Determine the [X, Y] coordinate at the center of the cell enclosing the given text.  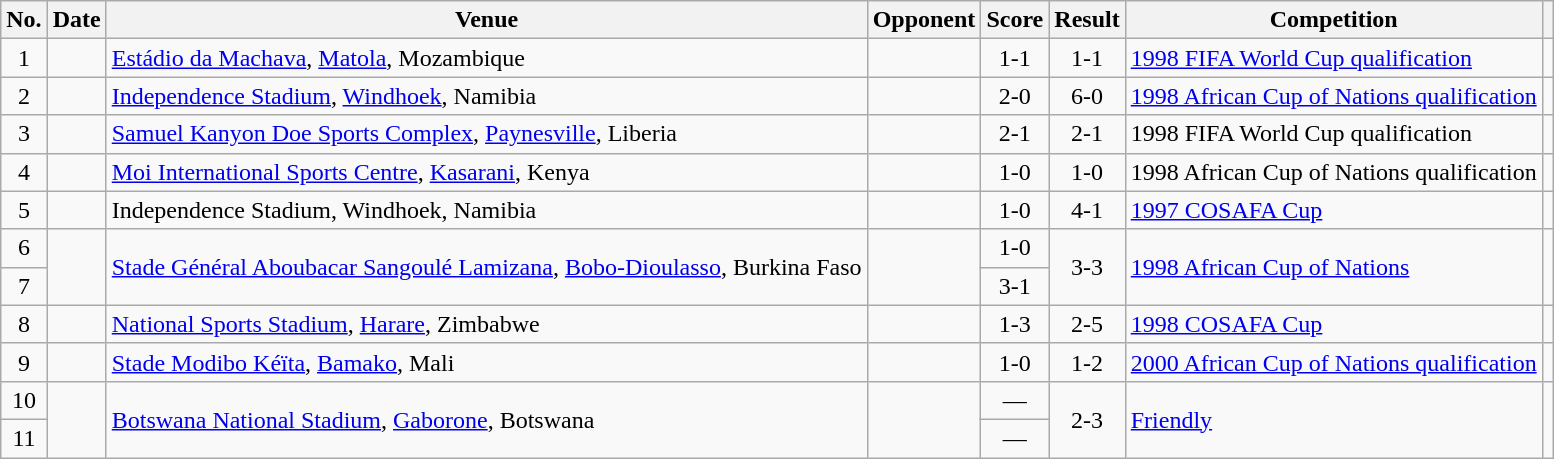
Opponent [924, 20]
1997 COSAFA Cup [1334, 210]
3-1 [1015, 286]
Result [1087, 20]
No. [24, 20]
Botswana National Stadium, Gaborone, Botswana [486, 419]
7 [24, 286]
6-0 [1087, 96]
3-3 [1087, 267]
1 [24, 58]
2000 African Cup of Nations qualification [1334, 362]
Stade Général Aboubacar Sangoulé Lamizana, Bobo-Dioulasso, Burkina Faso [486, 267]
4 [24, 172]
2-3 [1087, 419]
National Sports Stadium, Harare, Zimbabwe [486, 324]
Estádio da Machava, Matola, Mozambique [486, 58]
2-5 [1087, 324]
10 [24, 400]
9 [24, 362]
Competition [1334, 20]
Stade Modibo Kéïta, Bamako, Mali [486, 362]
11 [24, 438]
2-0 [1015, 96]
5 [24, 210]
2 [24, 96]
Venue [486, 20]
3 [24, 134]
1998 African Cup of Nations [1334, 267]
1998 COSAFA Cup [1334, 324]
Friendly [1334, 419]
Date [76, 20]
1-3 [1015, 324]
8 [24, 324]
4-1 [1087, 210]
Score [1015, 20]
Moi International Sports Centre, Kasarani, Kenya [486, 172]
6 [24, 248]
Samuel Kanyon Doe Sports Complex, Paynesville, Liberia [486, 134]
1-2 [1087, 362]
